For the text-containing cell, return its midpoint in [X, Y] coordinate format. 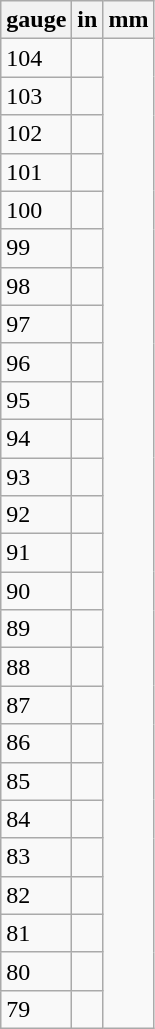
95 [36, 400]
103 [36, 96]
93 [36, 477]
99 [36, 248]
94 [36, 438]
mm [128, 20]
81 [36, 933]
102 [36, 134]
89 [36, 629]
83 [36, 857]
90 [36, 591]
104 [36, 58]
92 [36, 515]
85 [36, 781]
98 [36, 286]
84 [36, 819]
80 [36, 971]
97 [36, 324]
79 [36, 1009]
gauge [36, 20]
91 [36, 553]
101 [36, 172]
96 [36, 362]
88 [36, 667]
82 [36, 895]
87 [36, 705]
100 [36, 210]
in [88, 20]
86 [36, 743]
